Return the [x, y] coordinate for the center point of the cell that contains the specified text.  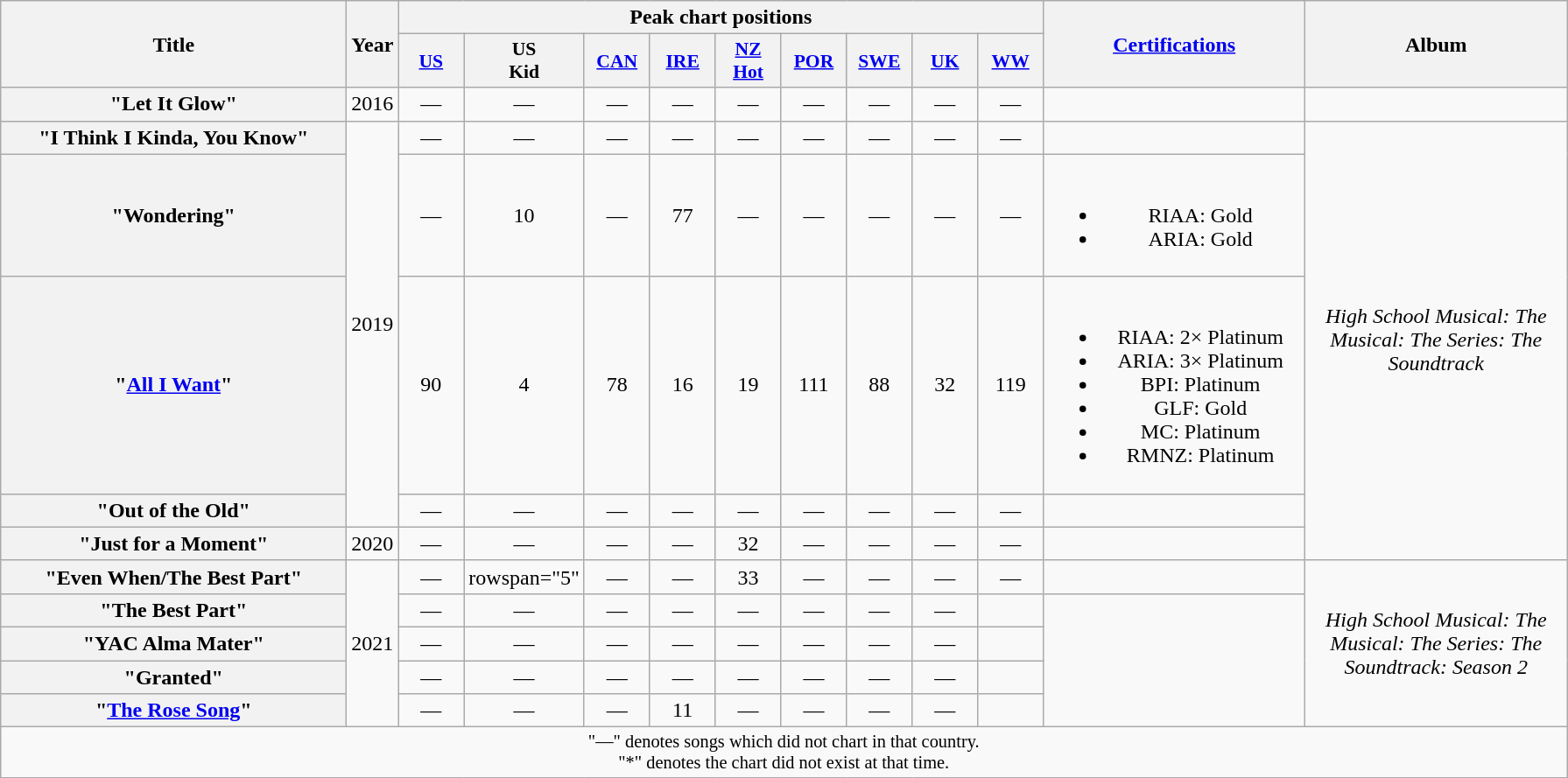
"YAC Alma Mater" [173, 643]
US [431, 61]
119 [1010, 385]
2019 [373, 324]
WW [1010, 61]
78 [616, 385]
2020 [373, 543]
"Even When/The Best Part" [173, 577]
16 [683, 385]
RIAA: GoldARIA: Gold [1175, 215]
"I Think I Kinda, You Know" [173, 137]
NZHot [748, 61]
"The Rose Song" [173, 711]
IRE [683, 61]
USKid [524, 61]
"Let It Glow" [173, 104]
"All I Want" [173, 385]
POR [814, 61]
RIAA: 2× PlatinumARIA: 3× PlatinumBPI: PlatinumGLF: GoldMC: PlatinumRMNZ: Platinum [1175, 385]
11 [683, 711]
"Granted" [173, 676]
SWE [879, 61]
Album [1436, 44]
Certifications [1175, 44]
19 [748, 385]
111 [814, 385]
"—" denotes songs which did not chart in that country."*" denotes the chart did not exist at that time. [784, 753]
Title [173, 44]
4 [524, 385]
90 [431, 385]
10 [524, 215]
rowspan="5" [524, 577]
Peak chart positions [721, 18]
77 [683, 215]
2021 [373, 643]
CAN [616, 61]
"Out of the Old" [173, 510]
High School Musical: The Musical: The Series: The Soundtrack [1436, 340]
33 [748, 577]
"Wondering" [173, 215]
"The Best Part" [173, 610]
UK [946, 61]
Year [373, 44]
"Just for a Moment" [173, 543]
88 [879, 385]
High School Musical: The Musical: The Series: The Soundtrack: Season 2 [1436, 643]
2016 [373, 104]
